Scan for the cell matching the given text and deliver its (X, Y) coordinate at center. 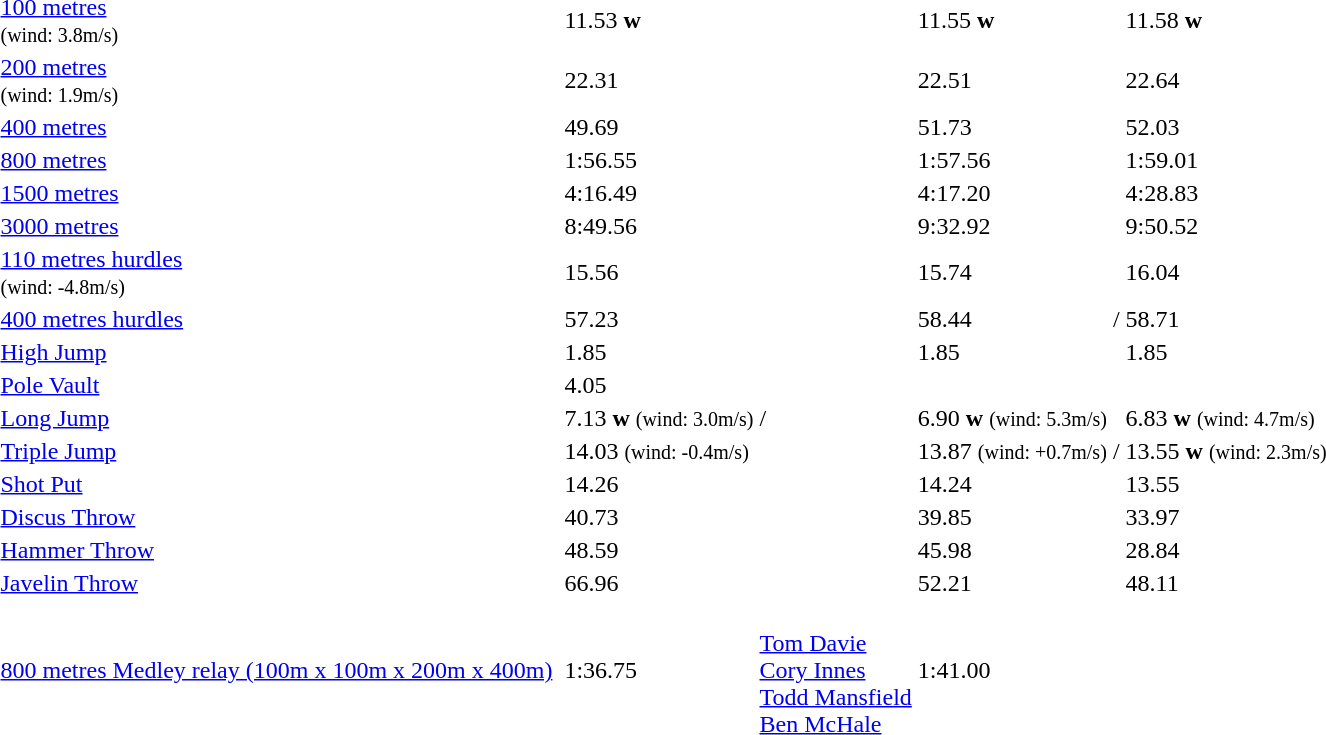
39.85 (1012, 517)
66.96 (659, 583)
58.44 (1012, 319)
7.13 w (wind: 3.0m/s) (659, 418)
49.69 (659, 127)
51.73 (1012, 127)
52.21 (1012, 583)
4:17.20 (1012, 193)
40.73 (659, 517)
14.26 (659, 484)
15.74 (1012, 272)
1:57.56 (1012, 160)
48.59 (659, 550)
8:49.56 (659, 226)
14.24 (1012, 484)
15.56 (659, 272)
9:32.92 (1012, 226)
22.31 (659, 80)
4:16.49 (659, 193)
4.05 (659, 385)
14.03 (wind: -0.4m/s) (659, 451)
6.90 w (wind: 5.3m/s) (1012, 418)
22.51 (1012, 80)
57.23 (659, 319)
13.87 (wind: +0.7m/s) (1012, 451)
45.98 (1012, 550)
1:56.55 (659, 160)
